From the cell containing the given text, extract its center point as (x, y) coordinate. 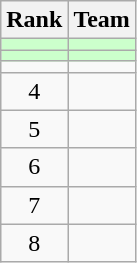
5 (34, 129)
8 (34, 243)
Team (102, 20)
Rank (34, 20)
6 (34, 167)
4 (34, 91)
7 (34, 205)
